Identify which cell holds the provided text, then report its [X, Y] central coordinate. 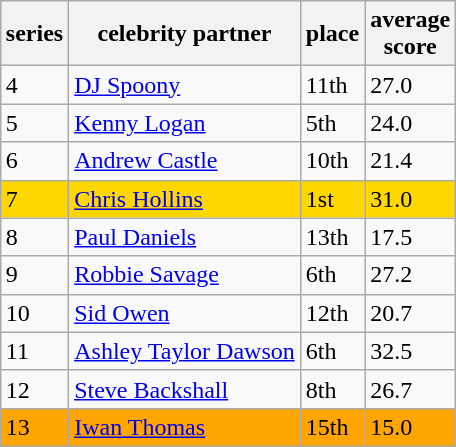
1st [332, 199]
11 [34, 351]
8th [332, 389]
27.0 [410, 85]
series [34, 34]
Sid Owen [185, 313]
17.5 [410, 237]
6 [34, 161]
Andrew Castle [185, 161]
Robbie Savage [185, 275]
celebrity partner [185, 34]
Kenny Logan [185, 123]
24.0 [410, 123]
13 [34, 427]
12th [332, 313]
31.0 [410, 199]
7 [34, 199]
11th [332, 85]
place [332, 34]
Iwan Thomas [185, 427]
Chris Hollins [185, 199]
27.2 [410, 275]
32.5 [410, 351]
Paul Daniels [185, 237]
5 [34, 123]
5th [332, 123]
10th [332, 161]
Steve Backshall [185, 389]
8 [34, 237]
21.4 [410, 161]
averagescore [410, 34]
15.0 [410, 427]
Ashley Taylor Dawson [185, 351]
26.7 [410, 389]
20.7 [410, 313]
9 [34, 275]
13th [332, 237]
10 [34, 313]
12 [34, 389]
DJ Spoony [185, 85]
15th [332, 427]
4 [34, 85]
